Detect which cell encompasses the target text, then output its [X, Y] center coordinate. 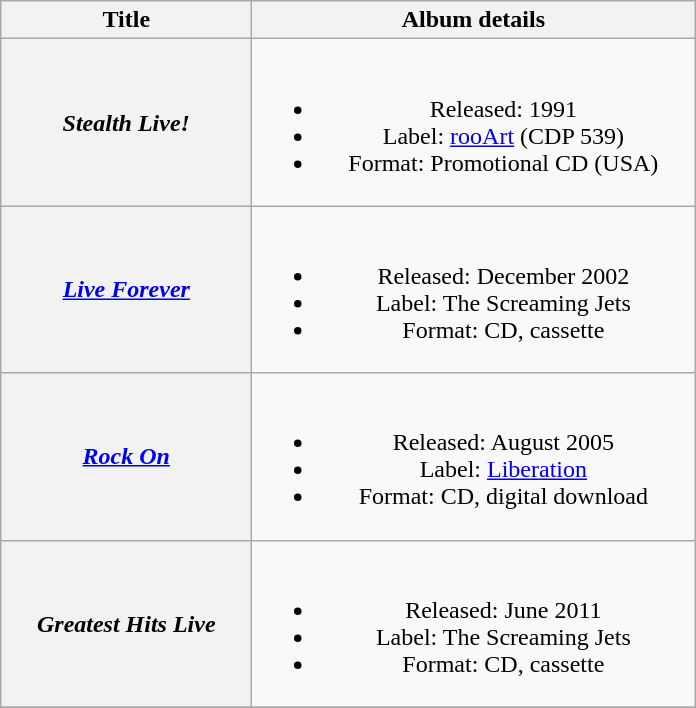
Released: August 2005Label: LiberationFormat: CD, digital download [474, 456]
Greatest Hits Live [126, 624]
Released: June 2011Label: The Screaming JetsFormat: CD, cassette [474, 624]
Album details [474, 20]
Rock On [126, 456]
Title [126, 20]
Released: 1991Label: rooArt (CDP 539)Format: Promotional CD (USA) [474, 122]
Live Forever [126, 290]
Released: December 2002Label: The Screaming JetsFormat: CD, cassette [474, 290]
Stealth Live! [126, 122]
